Pinpoint the cell where the given text exists, returning its (x, y) midpoint coordinate. 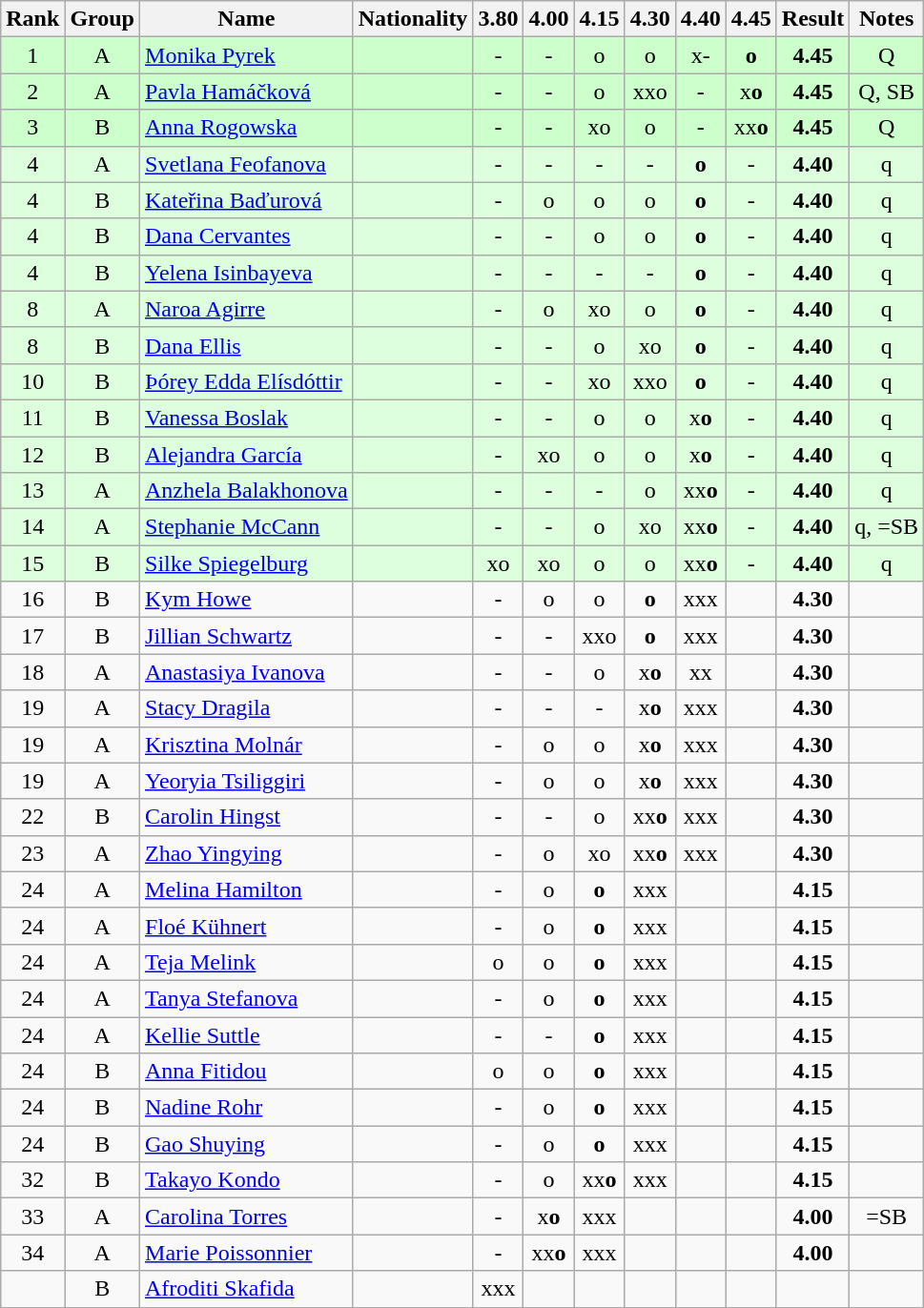
Jillian Schwartz (247, 636)
Pavla Hamáčková (247, 92)
=SB (887, 1216)
Vanessa Boslak (247, 418)
Zhao Yingying (247, 853)
Takayo Kondo (247, 1180)
33 (32, 1216)
Nationality (413, 19)
Tanya Stefanova (247, 998)
Melina Hamilton (247, 889)
34 (32, 1253)
Yeoryia Tsiliggiri (247, 781)
23 (32, 853)
Teja Melink (247, 962)
3.80 (498, 19)
Notes (887, 19)
Carolin Hingst (247, 817)
Nadine Rohr (247, 1108)
Svetlana Feofanova (247, 164)
Anzhela Balakhonova (247, 491)
Stacy Dragila (247, 708)
13 (32, 491)
Gao Shuying (247, 1144)
Naroa Agirre (247, 309)
2 (32, 92)
Rank (32, 19)
32 (32, 1180)
Marie Poissonnier (247, 1253)
11 (32, 418)
Kellie Suttle (247, 1034)
Alejandra García (247, 455)
22 (32, 817)
Dana Cervantes (247, 236)
Anna Rogowska (247, 128)
Krisztina Molnár (247, 745)
Monika Pyrek (247, 55)
Anastasiya Ivanova (247, 672)
1 (32, 55)
16 (32, 600)
Silke Spiegelburg (247, 563)
q, =SB (887, 527)
Yelena Isinbayeva (247, 273)
Stephanie McCann (247, 527)
Carolina Torres (247, 1216)
Afroditi Skafida (247, 1289)
Name (247, 19)
x- (700, 55)
Anna Fitidou (247, 1072)
12 (32, 455)
3 (32, 128)
Kateřina Baďurová (247, 200)
Þórey Edda Elísdóttir (247, 381)
18 (32, 672)
Dana Ellis (247, 345)
15 (32, 563)
Group (103, 19)
xx (700, 672)
14 (32, 527)
Result (812, 19)
Q, SB (887, 92)
17 (32, 636)
10 (32, 381)
Kym Howe (247, 600)
Floé Kühnert (247, 926)
